Locate the cell with the specified text and output its (x, y) center coordinate. 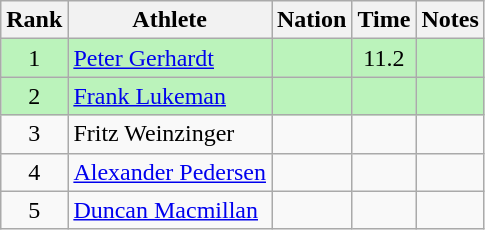
2 (34, 96)
5 (34, 210)
Nation (312, 20)
Athlete (170, 20)
1 (34, 58)
Rank (34, 20)
11.2 (384, 58)
Time (384, 20)
Peter Gerhardt (170, 58)
3 (34, 134)
Fritz Weinzinger (170, 134)
Alexander Pedersen (170, 172)
Duncan Macmillan (170, 210)
Frank Lukeman (170, 96)
Notes (450, 20)
4 (34, 172)
